Identify which cell holds the provided text, then report its (X, Y) central coordinate. 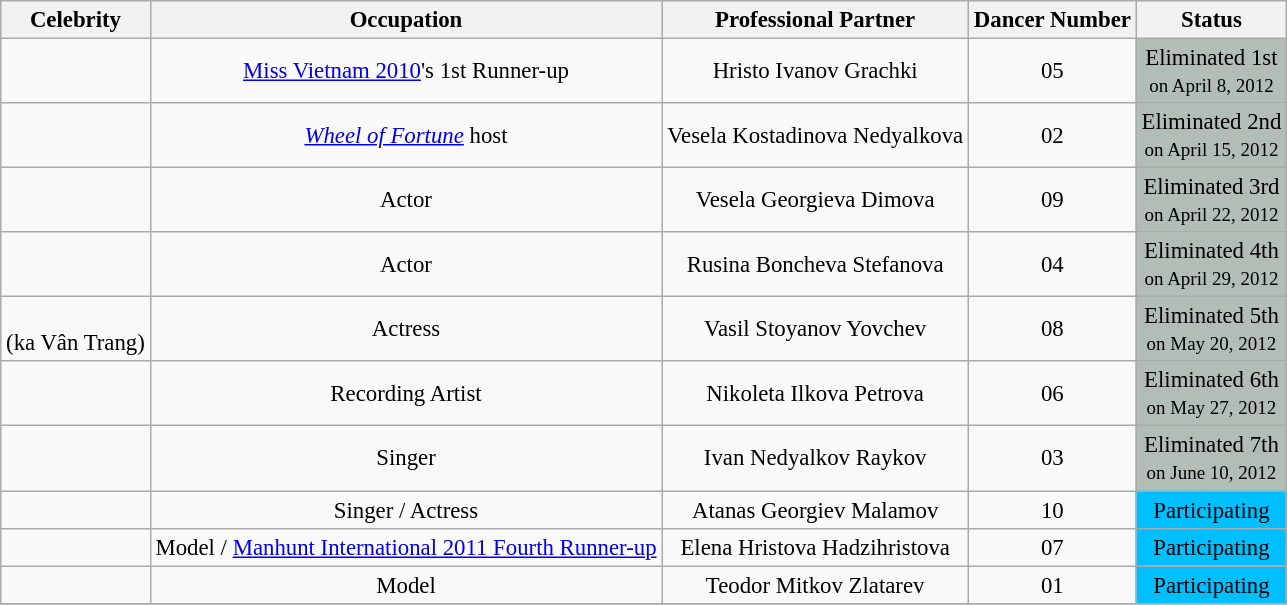
Atanas Georgiev Malamov (816, 510)
07 (1053, 547)
06 (1053, 394)
(ka Vân Trang) (76, 330)
01 (1053, 585)
Eliminated 2ndon April 15, 2012 (1211, 136)
Vasil Stoyanov Yovchev (816, 330)
Eliminated 5thon May 20, 2012 (1211, 330)
Wheel of Fortune host (406, 136)
Hristo Ivanov Grachki (816, 72)
08 (1053, 330)
Singer / Actress (406, 510)
Elena Hristova Hadzihristova (816, 547)
Eliminated 1ston April 8, 2012 (1211, 72)
Dancer Number (1053, 20)
Model / Manhunt International 2011 Fourth Runner-up (406, 547)
Eliminated 6thon May 27, 2012 (1211, 394)
10 (1053, 510)
Eliminated 4thon April 29, 2012 (1211, 264)
Vesela Kostadinova Nedyalkova (816, 136)
Actress (406, 330)
Nikoleta Ilkova Petrova (816, 394)
02 (1053, 136)
Ivan Nedyalkov Raykov (816, 458)
Status (1211, 20)
Teodor Mitkov Zlatarev (816, 585)
05 (1053, 72)
Model (406, 585)
04 (1053, 264)
Eliminated 7thon June 10, 2012 (1211, 458)
Professional Partner (816, 20)
Eliminated 3rdon April 22, 2012 (1211, 200)
Celebrity (76, 20)
Occupation (406, 20)
Vesela Georgieva Dimova (816, 200)
Rusina Boncheva Stefanova (816, 264)
09 (1053, 200)
Miss Vietnam 2010's 1st Runner-up (406, 72)
Singer (406, 458)
03 (1053, 458)
Recording Artist (406, 394)
